Find where the given text appears and provide that cell's center as (X, Y) coordinate. 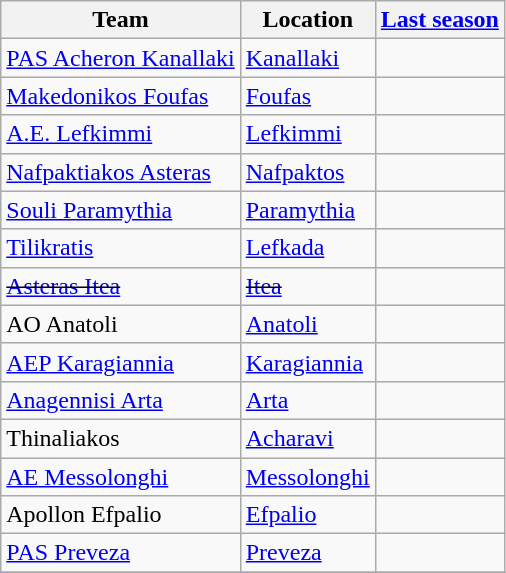
A.E. Lefkimmi (120, 134)
Lefkada (308, 248)
Apollon Efpalio (120, 515)
Tilikratis (120, 248)
Karagiannia (308, 362)
Thinaliakos (120, 438)
AE Messolonghi (120, 477)
Arta (308, 400)
Kanallaki (308, 58)
Anatoli (308, 324)
PAS Acheron Kanallaki (120, 58)
Souli Paramythia (120, 210)
Lefkimmi (308, 134)
AO Anatoli (120, 324)
Team (120, 20)
Asteras Itea (120, 286)
AEP Karagiannia (120, 362)
Nafpaktiakos Asteras (120, 172)
Anagennisi Arta (120, 400)
Itea (308, 286)
Last season (440, 20)
Messolonghi (308, 477)
Efpalio (308, 515)
Preveza (308, 553)
Acharavi (308, 438)
Foufas (308, 96)
Paramythia (308, 210)
Location (308, 20)
PAS Preveza (120, 553)
Nafpaktos (308, 172)
Makedonikos Foufas (120, 96)
